Search for the cell housing the specified text and yield its [X, Y] center coordinate. 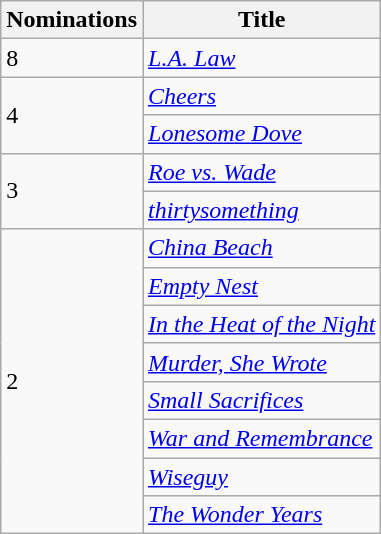
2 [72, 381]
War and Remembrance [261, 438]
Small Sacrifices [261, 400]
Lonesome Dove [261, 134]
4 [72, 115]
Wiseguy [261, 477]
8 [72, 58]
In the Heat of the Night [261, 324]
The Wonder Years [261, 515]
Title [261, 20]
China Beach [261, 248]
Empty Nest [261, 286]
Nominations [72, 20]
3 [72, 191]
thirtysomething [261, 210]
L.A. Law [261, 58]
Murder, She Wrote [261, 362]
Cheers [261, 96]
Roe vs. Wade [261, 172]
